For the text-containing cell, return its midpoint in (x, y) coordinate format. 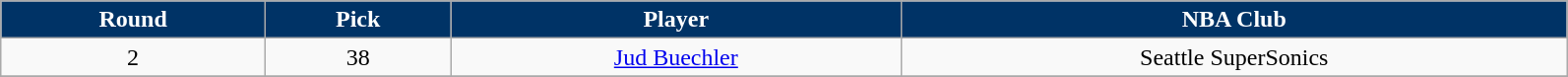
Round (134, 20)
38 (357, 57)
Player (676, 20)
Seattle SuperSonics (1234, 57)
Jud Buechler (676, 57)
Pick (357, 20)
2 (134, 57)
NBA Club (1234, 20)
